Determine the [X, Y] coordinate at the center of the cell enclosing the given text.  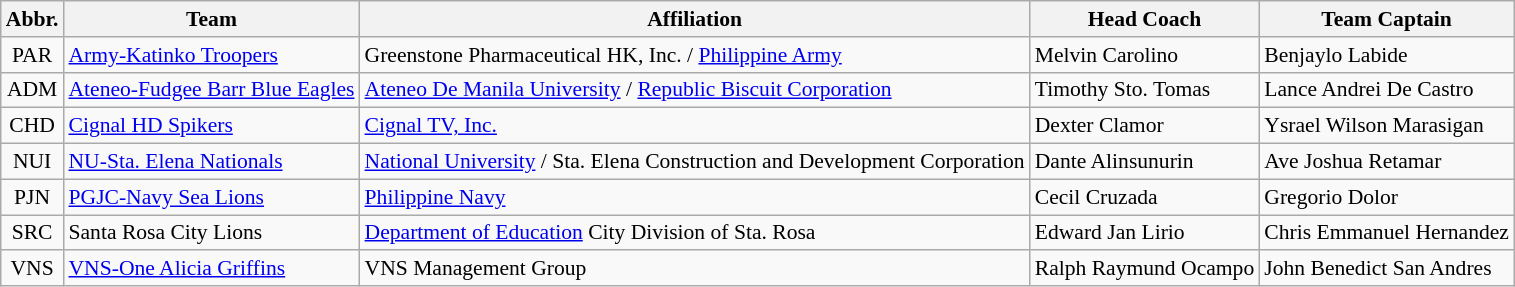
Ysrael Wilson Marasigan [1386, 126]
Timothy Sto. Tomas [1145, 90]
Ateneo-Fudgee Barr Blue Eagles [211, 90]
Cecil Cruzada [1145, 197]
Greenstone Pharmaceutical HK, Inc. / Philippine Army [695, 55]
Melvin Carolino [1145, 55]
NUI [32, 162]
Head Coach [1145, 19]
Dexter Clamor [1145, 126]
PAR [32, 55]
Chris Emmanuel Hernandez [1386, 233]
Ateneo De Manila University / Republic Biscuit Corporation [695, 90]
ADM [32, 90]
Cignal HD Spikers [211, 126]
Affiliation [695, 19]
Edward Jan Lirio [1145, 233]
Team Captain [1386, 19]
Ave Joshua Retamar [1386, 162]
Team [211, 19]
Cignal TV, Inc. [695, 126]
Santa Rosa City Lions [211, 233]
Department of Education City Division of Sta. Rosa [695, 233]
Philippine Navy [695, 197]
Army-Katinko Troopers [211, 55]
Dante Alinsunurin [1145, 162]
Benjaylo Labide [1386, 55]
VNS Management Group [695, 269]
John Benedict San Andres [1386, 269]
VNS [32, 269]
SRC [32, 233]
NU-Sta. Elena Nationals [211, 162]
Abbr. [32, 19]
PGJC-Navy Sea Lions [211, 197]
VNS-One Alicia Griffins [211, 269]
PJN [32, 197]
National University / Sta. Elena Construction and Development Corporation [695, 162]
CHD [32, 126]
Ralph Raymund Ocampo [1145, 269]
Gregorio Dolor [1386, 197]
Lance Andrei De Castro [1386, 90]
